Return (X, Y) of the center of cell containing provided text 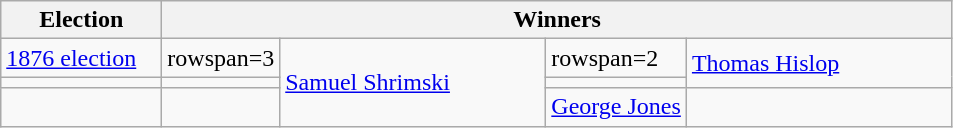
Winners (558, 20)
George Jones (616, 107)
1876 election (82, 58)
Thomas Hislop (819, 64)
rowspan=3 (221, 58)
Samuel Shrimski (413, 82)
rowspan=2 (616, 58)
Election (82, 20)
